Detect which cell encompasses the target text, then output its (X, Y) center coordinate. 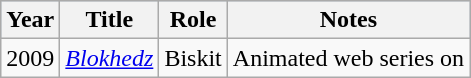
Animated web series on (348, 58)
Notes (348, 20)
2009 (30, 58)
Year (30, 20)
Role (193, 20)
Blokhedz (110, 58)
Title (110, 20)
Biskit (193, 58)
